Scan for the cell matching the given text and deliver its [x, y] coordinate at center. 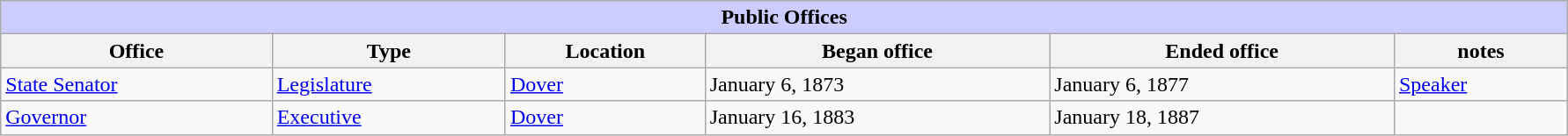
Speaker [1480, 84]
January 6, 1877 [1222, 84]
Began office [877, 51]
State Senator [136, 84]
January 18, 1887 [1222, 118]
Ended office [1222, 51]
Legislature [389, 84]
Location [605, 51]
Public Offices [785, 18]
January 16, 1883 [877, 118]
Executive [389, 118]
January 6, 1873 [877, 84]
Governor [136, 118]
notes [1480, 51]
Office [136, 51]
Type [389, 51]
